Determine the [x, y] coordinate at the center of the cell enclosing the given text.  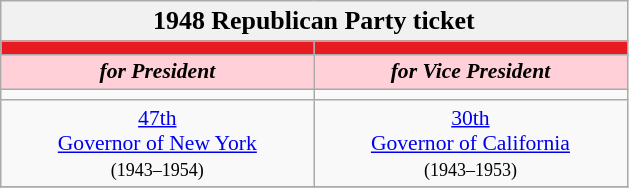
30thGovernor of California(1943–1953) [470, 144]
1948 Republican Party ticket [314, 21]
for President [158, 72]
47thGovernor of New York(1943–1954) [158, 144]
for Vice President [470, 72]
